Pinpoint the cell where the given text exists, returning its (x, y) midpoint coordinate. 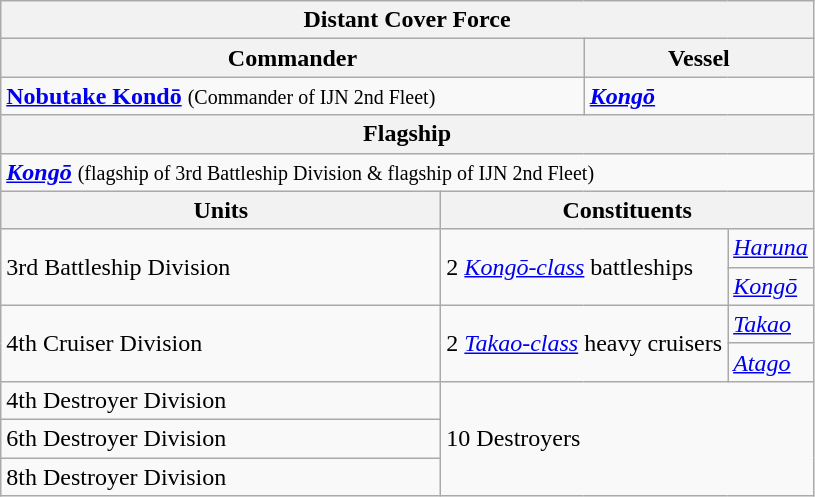
Flagship (408, 134)
Vessel (698, 58)
2 Kongō-class battleships (584, 267)
Commander (292, 58)
Takao (771, 324)
Kongō (flagship of 3rd Battleship Division & flagship of IJN 2nd Fleet) (408, 172)
Haruna (771, 248)
Constituents (628, 210)
10 Destroyers (628, 438)
Atago (771, 362)
Nobutake Kondō (Commander of IJN 2nd Fleet) (292, 96)
Distant Cover Force (408, 20)
3rd Battleship Division (221, 267)
8th Destroyer Division (221, 477)
Units (221, 210)
4th Destroyer Division (221, 400)
4th Cruiser Division (221, 343)
6th Destroyer Division (221, 438)
2 Takao-class heavy cruisers (584, 343)
